Extract the (X, Y) coordinate from the center of the cell holding the provided text.  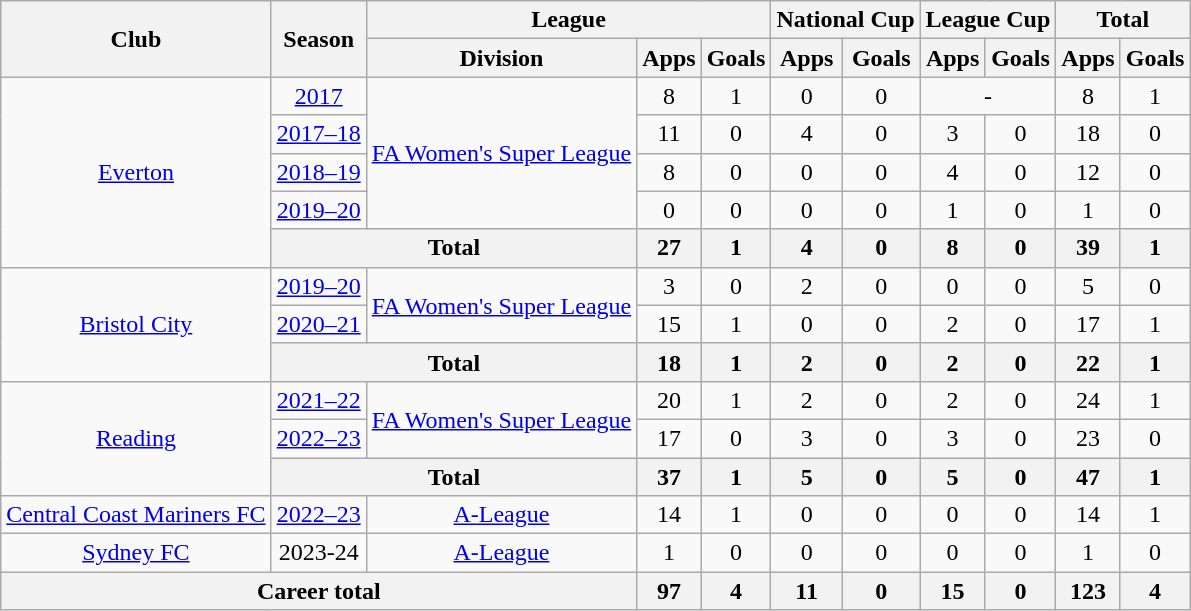
League Cup (988, 20)
Central Coast Mariners FC (136, 515)
Division (502, 58)
12 (1088, 172)
2017–18 (318, 134)
Sydney FC (136, 553)
2020–21 (318, 324)
- (988, 96)
League (568, 20)
20 (669, 400)
National Cup (846, 20)
Career total (319, 591)
2021–22 (318, 400)
22 (1088, 362)
47 (1088, 477)
Season (318, 39)
2023-24 (318, 553)
23 (1088, 438)
37 (669, 477)
Bristol City (136, 324)
97 (669, 591)
123 (1088, 591)
Reading (136, 438)
24 (1088, 400)
39 (1088, 248)
Everton (136, 172)
2018–19 (318, 172)
27 (669, 248)
2017 (318, 96)
Club (136, 39)
